Locate the cell with the specified text and output its (x, y) center coordinate. 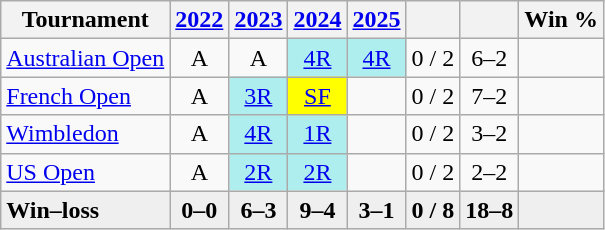
2023 (258, 20)
9–4 (318, 210)
Win % (562, 20)
Tournament (86, 20)
3–2 (490, 134)
Win–loss (86, 210)
6–3 (258, 210)
0 / 8 (433, 210)
0–0 (200, 210)
3R (258, 96)
3–1 (376, 210)
Wimbledon (86, 134)
2024 (318, 20)
French Open (86, 96)
SF (318, 96)
2022 (200, 20)
Australian Open (86, 58)
6–2 (490, 58)
US Open (86, 172)
18–8 (490, 210)
7–2 (490, 96)
2–2 (490, 172)
1R (318, 134)
2025 (376, 20)
